Return the [X, Y] coordinate for the center point of the cell that contains the specified text.  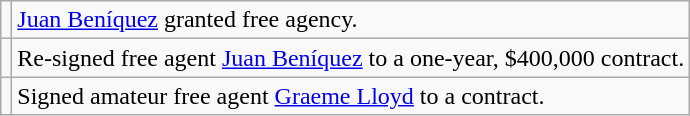
Re-signed free agent Juan Beníquez to a one-year, $400,000 contract. [351, 58]
Signed amateur free agent Graeme Lloyd to a contract. [351, 96]
Juan Beníquez granted free agency. [351, 20]
